Output the (X, Y) coordinate of the center of the cell containing the given text.  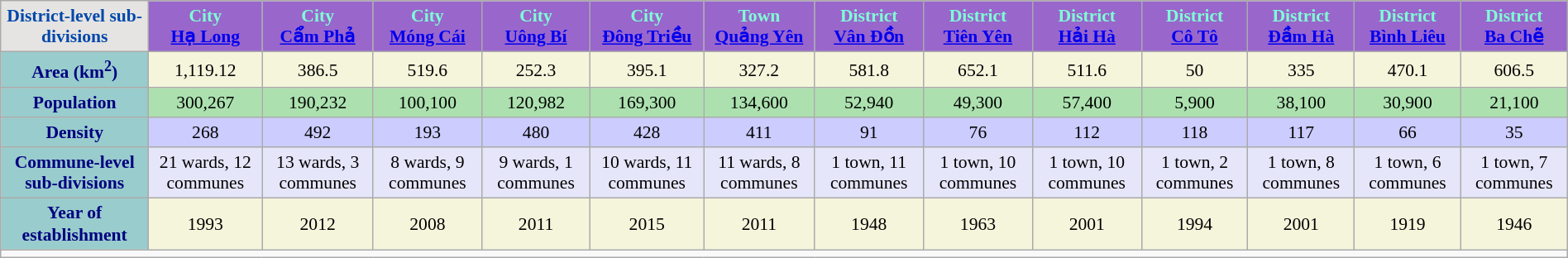
21,100 (1513, 103)
50 (1194, 69)
480 (536, 132)
1 town, 2 communes (1194, 173)
13 wards, 3 communes (318, 173)
386.5 (318, 69)
395.1 (647, 69)
District Cô Tô (1194, 26)
5,900 (1194, 103)
134,600 (759, 103)
35 (1513, 132)
1 town, 6 communes (1408, 173)
52,940 (869, 103)
606.5 (1513, 69)
City Hạ Long (205, 26)
District Vân Đồn (869, 26)
City Móng Cái (427, 26)
327.2 (759, 69)
252.3 (536, 69)
District Đầm Hà (1302, 26)
57,400 (1087, 103)
1963 (978, 224)
1 town, 11 communes (869, 173)
76 (978, 132)
2012 (318, 224)
Area (km2) (74, 69)
492 (318, 132)
1 town, 8 communes (1302, 173)
411 (759, 132)
428 (647, 132)
1994 (1194, 224)
100,100 (427, 103)
117 (1302, 132)
Year of establishment (74, 224)
91 (869, 132)
District Bình Liêu (1408, 26)
120,982 (536, 103)
581.8 (869, 69)
30,900 (1408, 103)
2015 (647, 224)
1,119.12 (205, 69)
11 wards, 8 communes (759, 173)
Density (74, 132)
2008 (427, 224)
City Đông Triều (647, 26)
470.1 (1408, 69)
1946 (1513, 224)
1 town, 7 communes (1513, 173)
1948 (869, 224)
511.6 (1087, 69)
112 (1087, 132)
652.1 (978, 69)
300,267 (205, 103)
City Cẩm Phả (318, 26)
118 (1194, 132)
1993 (205, 224)
335 (1302, 69)
District-level sub-divisions (74, 26)
21 wards, 12 communes (205, 173)
1919 (1408, 224)
268 (205, 132)
Town Quảng Yên (759, 26)
519.6 (427, 69)
City Uông Bí (536, 26)
10 wards, 11 communes (647, 173)
169,300 (647, 103)
49,300 (978, 103)
District Hải Hà (1087, 26)
38,100 (1302, 103)
Population (74, 103)
Commune-level sub-divisions (74, 173)
66 (1408, 132)
190,232 (318, 103)
District Tiên Yên (978, 26)
8 wards, 9 communes (427, 173)
193 (427, 132)
9 wards, 1 communes (536, 173)
District Ba Chẽ (1513, 26)
